Pinpoint the cell where the given text exists, returning its [x, y] midpoint coordinate. 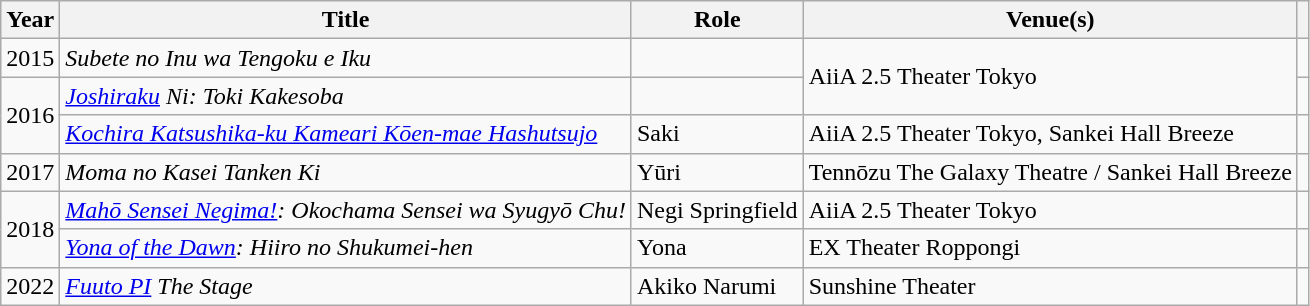
2018 [30, 229]
Sunshine Theater [1050, 286]
2017 [30, 172]
2022 [30, 286]
Negi Springfield [717, 210]
AiiA 2.5 Theater Tokyo, Sankei Hall Breeze [1050, 134]
Tennōzu The Galaxy Theatre / Sankei Hall Breeze [1050, 172]
Saki [717, 134]
Year [30, 20]
Joshiraku Ni: Toki Kakesoba [346, 96]
Role [717, 20]
Yona [717, 248]
Fuuto PI The Stage [346, 286]
Akiko Narumi [717, 286]
Kochira Katsushika-ku Kameari Kōen-mae Hashutsujo [346, 134]
Title [346, 20]
Subete no Inu wa Tengoku e Iku [346, 58]
Yūri [717, 172]
Yona of the Dawn: Hiiro no Shukumei-hen [346, 248]
Mahō Sensei Negima!: Okochama Sensei wa Syugyō Chu! [346, 210]
EX Theater Roppongi [1050, 248]
2016 [30, 115]
2015 [30, 58]
Venue(s) [1050, 20]
Moma no Kasei Tanken Ki [346, 172]
